Scan for the cell matching the given text and deliver its [x, y] coordinate at center. 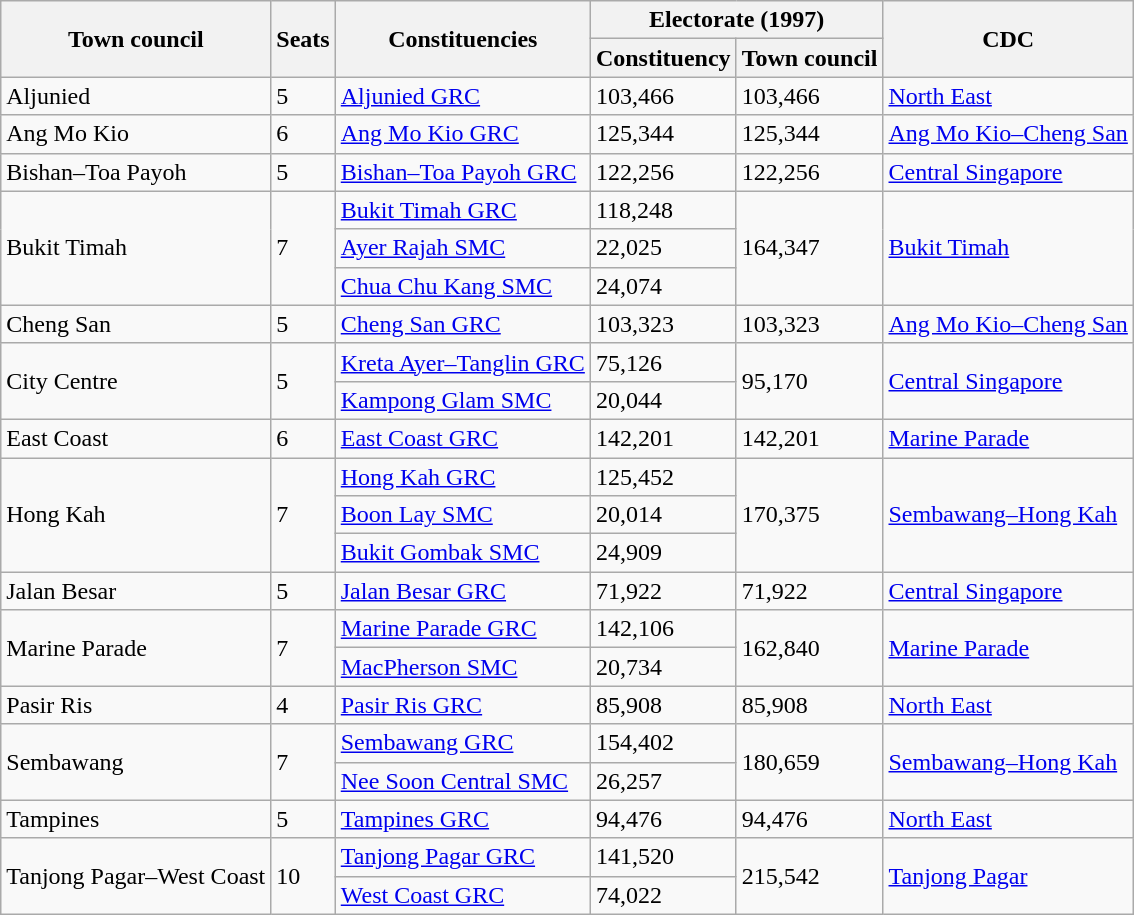
Aljunied [136, 96]
Ang Mo Kio GRC [462, 134]
East Coast GRC [462, 438]
74,022 [663, 895]
75,126 [663, 362]
Bishan–Toa Payoh [136, 172]
Constituency [663, 58]
Tanjong Pagar–West Coast [136, 876]
125,452 [663, 477]
Tanjong Pagar [1008, 876]
164,347 [810, 248]
Pasir Ris [136, 705]
26,257 [663, 781]
20,734 [663, 667]
215,542 [810, 876]
Ang Mo Kio [136, 134]
Cheng San [136, 324]
Seats [303, 39]
118,248 [663, 210]
4 [303, 705]
MacPherson SMC [462, 667]
Electorate (1997) [736, 20]
Cheng San GRC [462, 324]
Boon Lay SMC [462, 515]
Chua Chu Kang SMC [462, 286]
Jalan Besar GRC [462, 591]
180,659 [810, 762]
Nee Soon Central SMC [462, 781]
141,520 [663, 857]
Aljunied GRC [462, 96]
95,170 [810, 381]
Pasir Ris GRC [462, 705]
Bukit Timah GRC [462, 210]
Kreta Ayer–Tanglin GRC [462, 362]
City Centre [136, 381]
24,909 [663, 553]
Constituencies [462, 39]
20,014 [663, 515]
Sembawang [136, 762]
Tampines [136, 819]
East Coast [136, 438]
142,106 [663, 629]
Tanjong Pagar GRC [462, 857]
Tampines GRC [462, 819]
24,074 [663, 286]
162,840 [810, 648]
West Coast GRC [462, 895]
CDC [1008, 39]
Sembawang GRC [462, 743]
Bukit Gombak SMC [462, 553]
Marine Parade GRC [462, 629]
Kampong Glam SMC [462, 400]
10 [303, 876]
Hong Kah [136, 515]
154,402 [663, 743]
Jalan Besar [136, 591]
20,044 [663, 400]
Bishan–Toa Payoh GRC [462, 172]
170,375 [810, 515]
Hong Kah GRC [462, 477]
Ayer Rajah SMC [462, 248]
22,025 [663, 248]
